For the text-containing cell, return its midpoint in (x, y) coordinate format. 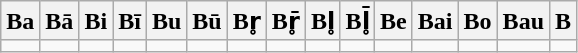
Bai (435, 21)
Br̥ (246, 21)
Ba (20, 21)
Bau (523, 21)
Be (394, 21)
Bi (96, 21)
Bu (166, 21)
Bl̥̄ (358, 21)
Bī (130, 21)
Bl̥ (322, 21)
Br̥̄ (286, 21)
B (564, 21)
Bū (207, 21)
Bo (478, 21)
Bā (60, 21)
